From the cell containing the given text, extract its center point as (X, Y) coordinate. 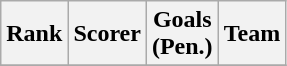
Scorer (108, 34)
Rank (34, 34)
Team (252, 34)
Goals(Pen.) (182, 34)
